Identify which cell holds the provided text, then report its [X, Y] central coordinate. 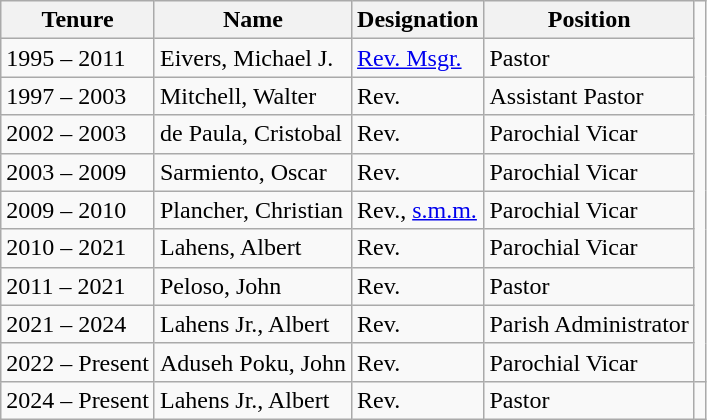
2021 – 2024 [78, 324]
Aduseh Poku, John [252, 362]
Assistant Pastor [589, 96]
Sarmiento, Oscar [252, 172]
1997 – 2003 [78, 96]
2011 – 2021 [78, 286]
Tenure [78, 20]
2009 – 2010 [78, 210]
Parish Administrator [589, 324]
2002 – 2003 [78, 134]
2022 – Present [78, 362]
Name [252, 20]
Peloso, John [252, 286]
Rev. Msgr. [418, 58]
Plancher, Christian [252, 210]
Lahens, Albert [252, 248]
1995 – 2011 [78, 58]
Designation [418, 20]
Rev., s.m.m. [418, 210]
de Paula, Cristobal [252, 134]
Eivers, Michael J. [252, 58]
Position [589, 20]
2024 – Present [78, 400]
Mitchell, Walter [252, 96]
2003 – 2009 [78, 172]
2010 – 2021 [78, 248]
